Extract the (x, y) coordinate from the center of the cell holding the provided text.  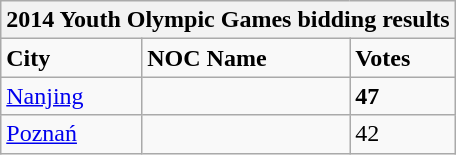
Poznań (72, 134)
47 (403, 96)
2014 Youth Olympic Games bidding results (228, 20)
NOC Name (246, 58)
42 (403, 134)
Nanjing (72, 96)
City (72, 58)
Votes (403, 58)
